Return (x, y) of the center of cell containing provided text 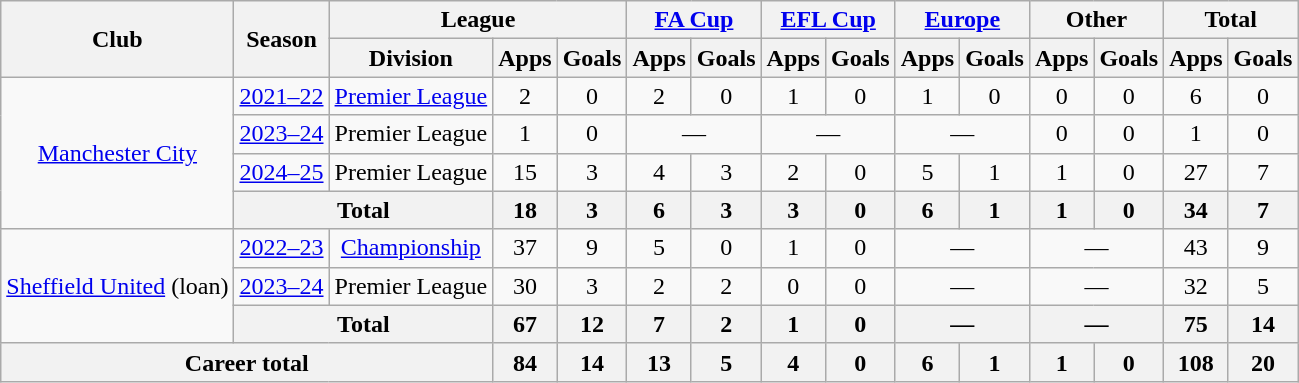
15 (525, 172)
32 (1196, 286)
84 (525, 362)
Club (118, 39)
Other (1096, 20)
20 (1263, 362)
13 (659, 362)
Sheffield United (loan) (118, 286)
12 (592, 324)
108 (1196, 362)
75 (1196, 324)
2024–25 (282, 172)
37 (525, 248)
Season (282, 39)
2021–22 (282, 96)
Career total (247, 362)
43 (1196, 248)
18 (525, 210)
30 (525, 286)
EFL Cup (828, 20)
34 (1196, 210)
27 (1196, 172)
Division (411, 58)
2022–23 (282, 248)
Manchester City (118, 153)
67 (525, 324)
FA Cup (694, 20)
Championship (411, 248)
League (478, 20)
Europe (962, 20)
